Locate the cell with the specified text and output its [X, Y] center coordinate. 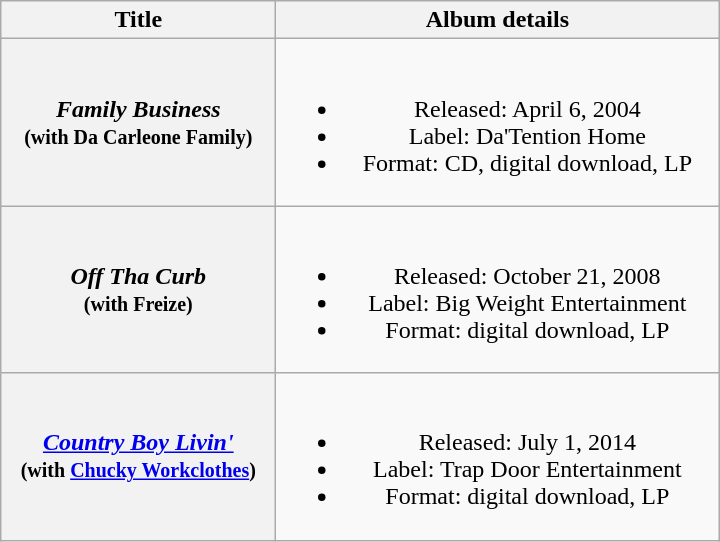
Family Business(with Da Carleone Family) [138, 122]
Released: July 1, 2014Label: Trap Door EntertainmentFormat: digital download, LP [498, 456]
Released: April 6, 2004Label: Da'Tention HomeFormat: CD, digital download, LP [498, 122]
Album details [498, 20]
Off Tha Curb(with Freize) [138, 290]
Title [138, 20]
Country Boy Livin'(with Chucky Workclothes) [138, 456]
Released: October 21, 2008Label: Big Weight EntertainmentFormat: digital download, LP [498, 290]
